Return the [x, y] coordinate for the center point of the cell that contains the specified text.  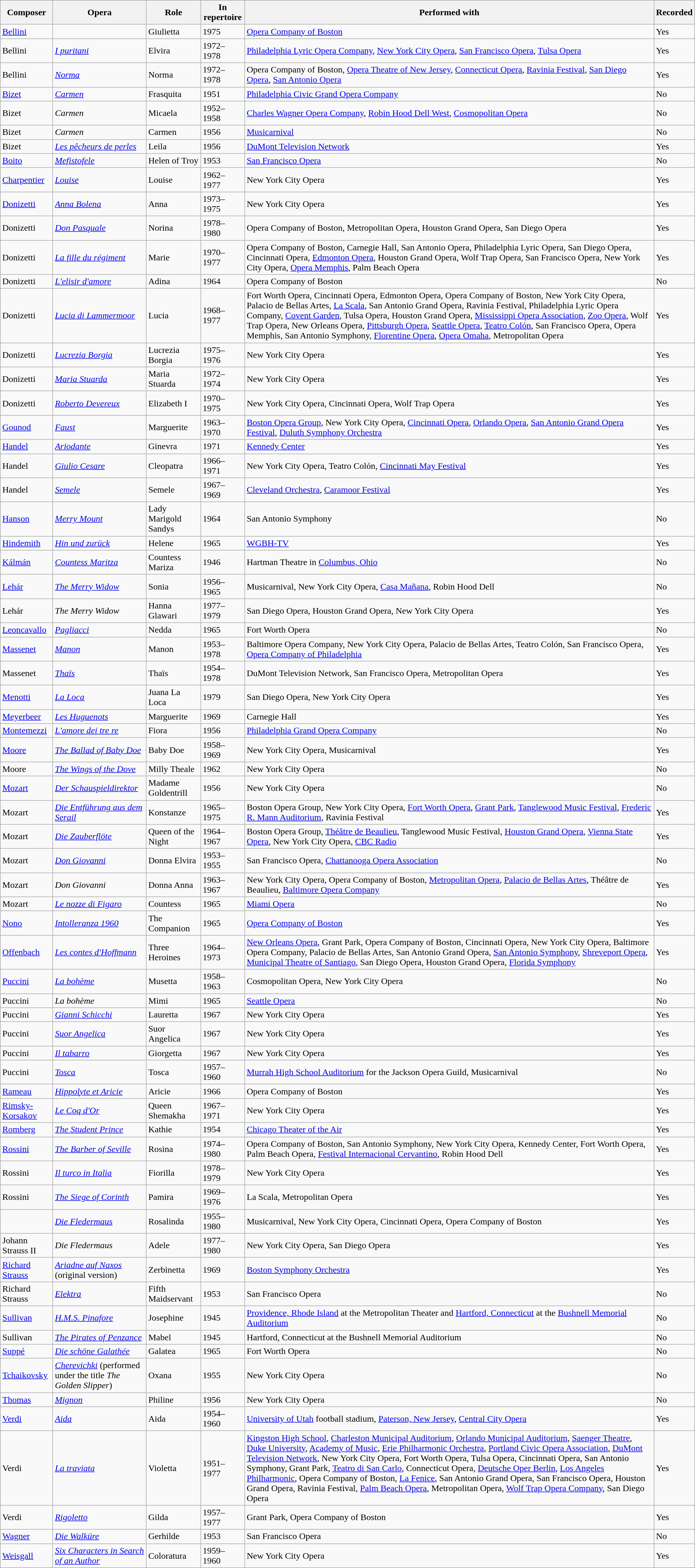
Fifth Maidservant [173, 1293]
Gerhilde [173, 1536]
Chicago Theater of the Air [449, 1130]
1970–1975 [223, 403]
Providence, Rhode Island at the Metropolitan Theater and Hartford, Connecticut at the Bushnell Memorial Auditorium [449, 1318]
New York City Opera, Musicarnival [449, 750]
Aricie [173, 1091]
I puritani [99, 51]
Hin und zurück [99, 543]
Performed with [449, 13]
Suppé [27, 1351]
Josephine [173, 1318]
L'elisir d'amore [99, 282]
Romberg [27, 1130]
Helen of Troy [173, 160]
Lucia di Lammermoor [99, 316]
1968–1977 [223, 316]
Il tabarro [99, 1053]
Nono [27, 923]
Giulio Cesare [99, 466]
1975 [223, 32]
1972–1974 [223, 379]
In repertoire [223, 13]
Pamira [173, 1197]
Violetta [173, 1468]
Countess Maritza [99, 562]
Ariodante [99, 447]
Recorded [674, 13]
Don Pasquale [99, 228]
Kennedy Center [449, 447]
The Wings of the Dove [99, 769]
1955 [223, 1376]
Countess [173, 904]
The Companion [173, 923]
1954 [223, 1130]
Philadelphia Grand Opera Company [449, 731]
Hanson [27, 519]
Gianni Schicchi [99, 1015]
Elektra [99, 1293]
1975–1976 [223, 355]
Kálmán [27, 562]
1963–1970 [223, 427]
Philadelphia Civic Grand Opera Company [449, 94]
Johann Strauss II [27, 1245]
Konstanze [173, 812]
Rosina [173, 1149]
Le Coq d'Or [99, 1111]
DuMont Television Network, San Francisco Opera, Metropolitan Opera [449, 673]
Queen of the Night [173, 837]
1973–1975 [223, 204]
Philadelphia Lyric Opera Company, New York City Opera, San Francisco Opera, Tulsa Opera [449, 51]
Rameau [27, 1091]
1962–1977 [223, 180]
Cleveland Orchestra, Caramoor Festival [449, 490]
Boito [27, 160]
1951–1977 [223, 1468]
Cleopatra [173, 466]
San Francisco Opera, Chattanooga Opera Association [449, 860]
New York City Opera, Teatro Colón, Cincinnati May Festival [449, 466]
Lucia [173, 316]
Hanna Glawari [173, 611]
The Barber of Seville [99, 1149]
Pagliacci [99, 630]
The Ballad of Baby Doe [99, 750]
Boston Symphony Orchestra [449, 1270]
Lauretta [173, 1015]
Musicarnival [449, 132]
Roberto Devereux [99, 403]
Elvira [173, 51]
Mignon [99, 1400]
Mefistofele [99, 160]
Rosalinda [173, 1221]
1953–1955 [223, 860]
Opera [99, 13]
Marie [173, 257]
Le nozze di Figaro [99, 904]
1965–1975 [223, 812]
Hartman Theatre in Columbus, Ohio [449, 562]
Gounod [27, 427]
Opera Company of Boston, Metropolitan Opera, Houston Grand Opera, San Diego Opera [449, 228]
Baltimore Opera Company, New York City Opera, Palacio de Bellas Artes, Teatro Colón, San Francisco Opera, Opera Company of Philadelphia [449, 649]
Donna Anna [173, 885]
1966 [223, 1091]
1954–1978 [223, 673]
1958–1969 [223, 750]
1978–1979 [223, 1173]
1946 [223, 562]
Kathie [173, 1130]
Musetta [173, 981]
1967–1969 [223, 490]
Hartford, Connecticut at the Bushnell Memorial Auditorium [449, 1337]
Nedda [173, 630]
Wagner [27, 1536]
Carnegie Hall [449, 717]
Lady Marigold Sandys [173, 519]
1978–1980 [223, 228]
1967–1971 [223, 1111]
1977–1979 [223, 611]
1964–1973 [223, 952]
New York City Opera, Cincinnati Opera, Wolf Trap Opera [449, 403]
Die Zauberflöte [99, 837]
1951 [223, 94]
Les contes d'Hoffmann [99, 952]
1956–1965 [223, 586]
Rigoletto [99, 1517]
Seattle Opera [449, 1000]
Three Heroines [173, 952]
Donna Elvira [173, 860]
Giorgetta [173, 1053]
Ariadne auf Naxos (original version) [99, 1270]
The Pirates of Penzance [99, 1337]
WGBH-TV [449, 543]
Juana La Loca [173, 698]
La Scala, Metropolitan Opera [449, 1197]
Fiora [173, 731]
Tchaikovsky [27, 1376]
Merry Mount [99, 519]
The Siege of Corinth [99, 1197]
Les Huguenots [99, 717]
Norina [173, 228]
Mimi [173, 1000]
La traviata [99, 1468]
DuMont Television Network [449, 146]
Countess Mariza [173, 562]
Miami Opera [449, 904]
Adele [173, 1245]
Die Walküre [99, 1536]
Milly Theale [173, 769]
Micaela [173, 113]
Die Entführung aus dem Serail [99, 812]
1969–1976 [223, 1197]
University of Utah football stadium, Paterson, New Jersey, Central City Opera [449, 1419]
1979 [223, 698]
Cherevichki (performed under the title The Golden Slipper) [99, 1376]
Thomas [27, 1400]
Grant Park, Opera Company of Boston [449, 1517]
1954–1960 [223, 1419]
Boston Opera Group, New York City Opera, Cincinnati Opera, Orlando Opera, San Antonio Grand Opera Festival, Duluth Symphony Orchestra [449, 427]
Leoncavallo [27, 630]
Opera Company of Boston, Opera Theatre of New Jersey, Connecticut Opera, Ravinia Festival, San Diego Opera, San Antonio Opera [449, 75]
Montemezzi [27, 731]
Der Schauspieldirektor [99, 788]
Zerbinetta [173, 1270]
Fiorilla [173, 1173]
Musicarnival, New York City Opera, Casa Mañana, Robin Hood Dell [449, 586]
Charpentier [27, 180]
Les pêcheurs de perles [99, 146]
La Loca [99, 698]
Offenbach [27, 952]
The Student Prince [99, 1130]
1970–1977 [223, 257]
1957–1960 [223, 1072]
Musicarnival, New York City Opera, Cincinnati Opera, Opera Company of Boston [449, 1221]
San Diego Opera, Houston Grand Opera, New York City Opera [449, 611]
Oxana [173, 1376]
New York City Opera, Opera Company of Boston, Metropolitan Opera, Palacio de Bellas Artes, Théâtre de Beaulieu, Baltimore Opera Company [449, 885]
Intolleranza 1960 [99, 923]
Giulietta [173, 32]
Six Characters in Search of an Author [99, 1556]
1964–1967 [223, 837]
Sonia [173, 586]
Ginevra [173, 447]
Helene [173, 543]
1958–1963 [223, 981]
1955–1980 [223, 1221]
Faust [99, 427]
Queen Shemakha [173, 1111]
1966–1971 [223, 466]
San Antonio Symphony [449, 519]
La fille du régiment [99, 257]
Cosmopolitan Opera, New York City Opera [449, 981]
Coloratura [173, 1556]
Baby Doe [173, 750]
Anna [173, 204]
Boston Opera Group, Théâtre de Beaulieu, Tanglewood Music Festival, Houston Grand Opera, Vienna State Opera, New York City Opera, CBC Radio [449, 837]
Galatea [173, 1351]
Weisgall [27, 1556]
Anna Bolena [99, 204]
Hippolyte et Aricie [99, 1091]
Die schöne Galathée [99, 1351]
Hindemith [27, 543]
1952–1958 [223, 113]
1953–1978 [223, 649]
1977–1980 [223, 1245]
1962 [223, 769]
Role [173, 13]
1974–1980 [223, 1149]
New York City Opera, San Diego Opera [449, 1245]
1957–1977 [223, 1517]
1959–1960 [223, 1556]
Composer [27, 13]
Gilda [173, 1517]
Murrah High School Auditorium for the Jackson Opera Guild, Musicarnival [449, 1072]
Il turco in Italia [99, 1173]
H.M.S. Pinafore [99, 1318]
L'amore dei tre re [99, 731]
Rimsky-Korsakov [27, 1111]
Philine [173, 1400]
Elizabeth I [173, 403]
Leila [173, 146]
San Diego Opera, New York City Opera [449, 698]
Mabel [173, 1337]
Meyerbeer [27, 717]
Frasquita [173, 94]
Madame Goldentrill [173, 788]
Boston Opera Group, New York City Opera, Fort Worth Opera, Grant Park, Tanglewood Music Festival, Frederic R. Mann Auditorium, Ravinia Festival [449, 812]
1971 [223, 447]
Menotti [27, 698]
Adina [173, 282]
Charles Wagner Opera Company, Robin Hood Dell West, Cosmopolitan Opera [449, 113]
1963–1967 [223, 885]
